From the cell containing the given text, extract its center point as [x, y] coordinate. 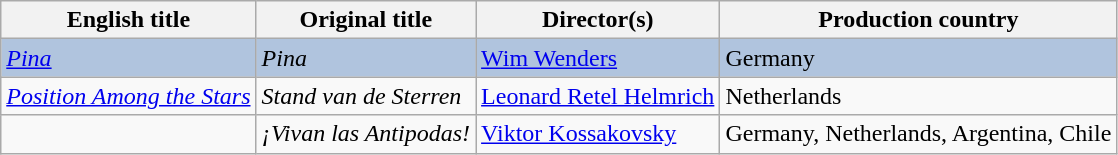
Viktor Kossakovsky [598, 134]
Leonard Retel Helmrich [598, 96]
Original title [366, 20]
Director(s) [598, 20]
Germany [918, 58]
Netherlands [918, 96]
Production country [918, 20]
Wim Wenders [598, 58]
Position Among the Stars [128, 96]
¡Vivan las Antipodas! [366, 134]
English title [128, 20]
Stand van de Sterren [366, 96]
Germany, Netherlands, Argentina, Chile [918, 134]
